Search for the cell housing the specified text and yield its [x, y] center coordinate. 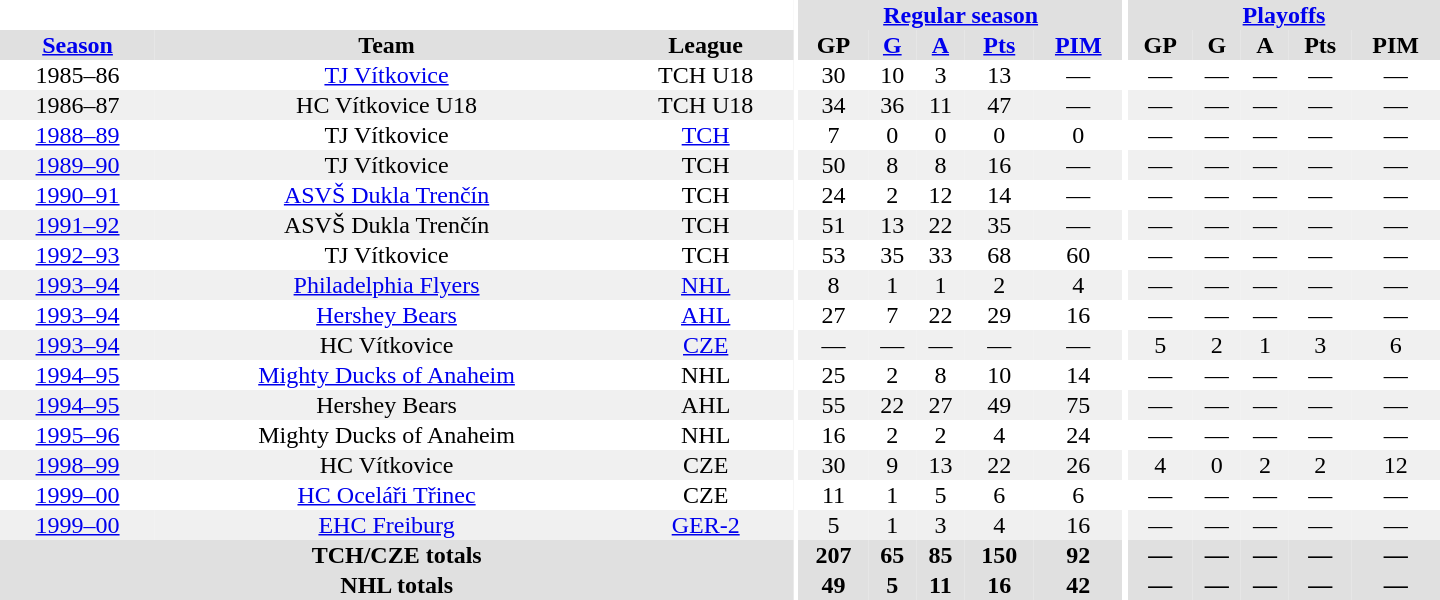
1995–96 [78, 435]
Playoffs [1284, 15]
9 [892, 465]
42 [1078, 585]
47 [999, 105]
Philadelphia Flyers [386, 285]
34 [834, 105]
1990–91 [78, 195]
Team [386, 45]
68 [999, 255]
25 [834, 375]
HC Oceláři Třinec [386, 495]
HC Vítkovice U18 [386, 105]
36 [892, 105]
92 [1078, 555]
1985–86 [78, 75]
150 [999, 555]
EHC Freiburg [386, 525]
NHL totals [396, 585]
26 [1078, 465]
1988–89 [78, 135]
1986–87 [78, 105]
85 [940, 555]
Season [78, 45]
53 [834, 255]
1989–90 [78, 165]
29 [999, 315]
60 [1078, 255]
207 [834, 555]
50 [834, 165]
51 [834, 225]
55 [834, 405]
75 [1078, 405]
TCH/CZE totals [396, 555]
33 [940, 255]
1992–93 [78, 255]
GER-2 [706, 525]
1998–99 [78, 465]
65 [892, 555]
1991–92 [78, 225]
Regular season [961, 15]
League [706, 45]
